Extract the (X, Y) coordinate from the center of the cell holding the provided text.  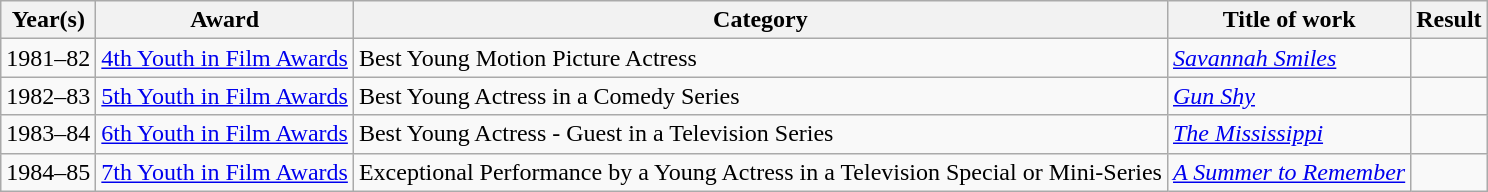
Gun Shy (1288, 96)
6th Youth in Film Awards (225, 134)
Best Young Motion Picture Actress (760, 58)
1983–84 (48, 134)
5th Youth in Film Awards (225, 96)
Year(s) (48, 20)
Category (760, 20)
Best Young Actress - Guest in a Television Series (760, 134)
7th Youth in Film Awards (225, 172)
Result (1449, 20)
Savannah Smiles (1288, 58)
Best Young Actress in a Comedy Series (760, 96)
1981–82 (48, 58)
Award (225, 20)
1982–83 (48, 96)
4th Youth in Film Awards (225, 58)
Exceptional Performance by a Young Actress in a Television Special or Mini-Series (760, 172)
Title of work (1288, 20)
1984–85 (48, 172)
A Summer to Remember (1288, 172)
The Mississippi (1288, 134)
